Provide the (x, y) coordinate of the cell's center where the given text is located.  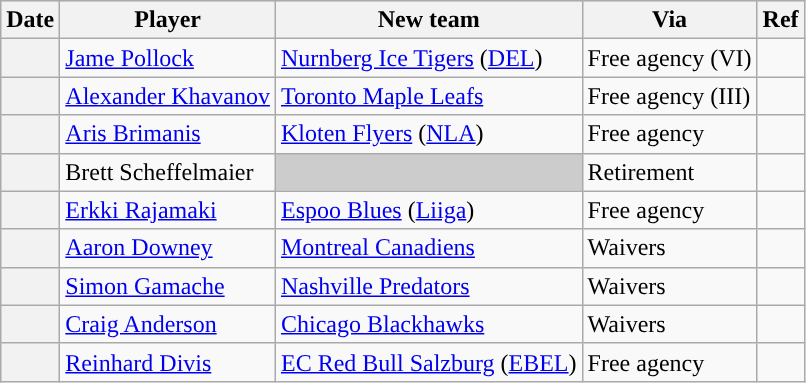
Date (30, 20)
Nashville Predators (428, 286)
Free agency (III) (670, 96)
Chicago Blackhawks (428, 324)
Reinhard Divis (168, 362)
Brett Scheffelmaier (168, 172)
Craig Anderson (168, 324)
Kloten Flyers (NLA) (428, 134)
Player (168, 20)
Montreal Canadiens (428, 248)
EC Red Bull Salzburg (EBEL) (428, 362)
Jame Pollock (168, 58)
Aaron Downey (168, 248)
New team (428, 20)
Toronto Maple Leafs (428, 96)
Erkki Rajamaki (168, 210)
Free agency (VI) (670, 58)
Espoo Blues (Liiga) (428, 210)
Alexander Khavanov (168, 96)
Retirement (670, 172)
Via (670, 20)
Ref (780, 20)
Simon Gamache (168, 286)
Aris Brimanis (168, 134)
Nurnberg Ice Tigers (DEL) (428, 58)
